From the cell containing the given text, extract its center point as [X, Y] coordinate. 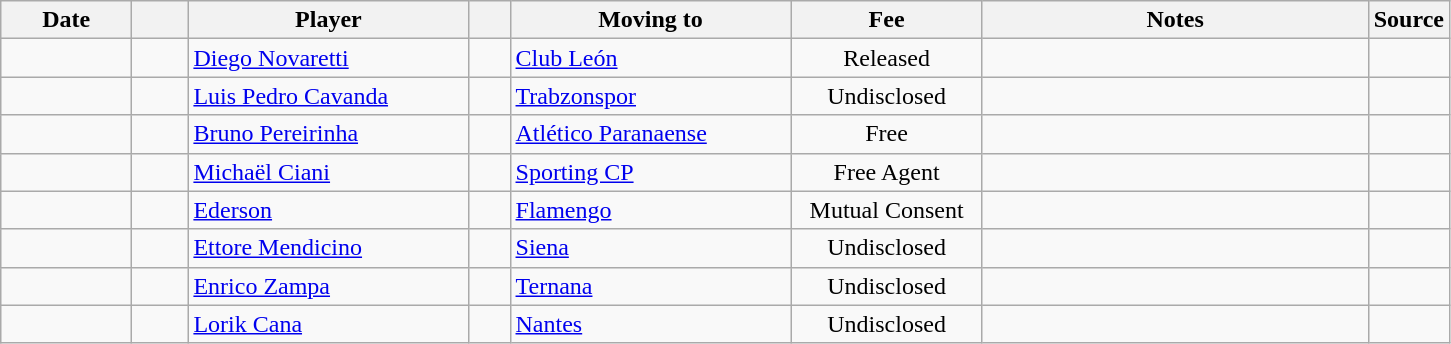
Ederson [328, 210]
Enrico Zampa [328, 286]
Lorik Cana [328, 324]
Mutual Consent [886, 210]
Released [886, 58]
Michaël Ciani [328, 172]
Sporting CP [650, 172]
Ettore Mendicino [328, 248]
Free Agent [886, 172]
Atlético Paranaense [650, 134]
Trabzonspor [650, 96]
Source [1408, 20]
Player [328, 20]
Free [886, 134]
Notes [1175, 20]
Ternana [650, 286]
Nantes [650, 324]
Flamengo [650, 210]
Moving to [650, 20]
Siena [650, 248]
Bruno Pereirinha [328, 134]
Club León [650, 58]
Diego Novaretti [328, 58]
Date [66, 20]
Fee [886, 20]
Luis Pedro Cavanda [328, 96]
